Extract the (X, Y) coordinate from the center of the cell holding the provided text.  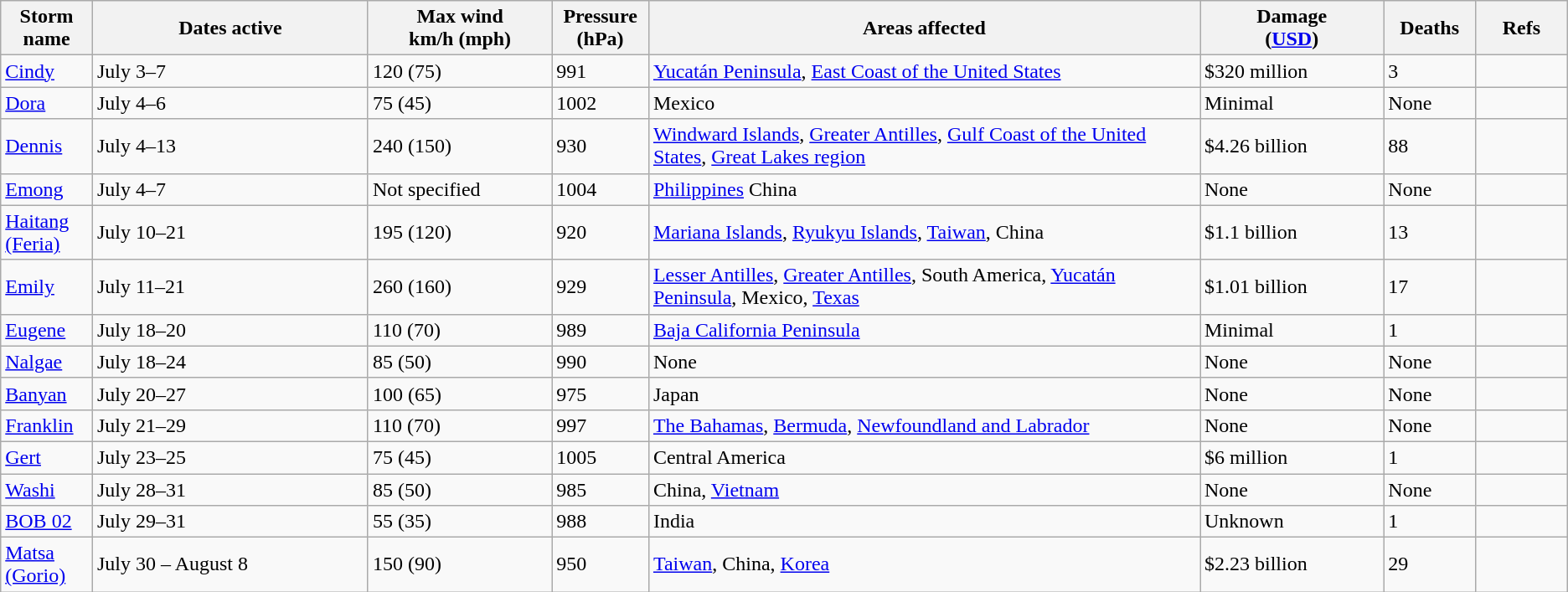
Emong (47, 189)
July 3–7 (230, 71)
The Bahamas, Bermuda, Newfoundland and Labrador (924, 425)
Japan (924, 394)
Mariana Islands, Ryukyu Islands, Taiwan, China (924, 233)
July 4–6 (230, 103)
150 (90) (459, 564)
195 (120) (459, 233)
$4.26 billion (1292, 146)
Banyan (47, 394)
950 (601, 564)
988 (601, 522)
Matsa (Gorio) (47, 564)
BOB 02 (47, 522)
July 20–27 (230, 394)
July 11–21 (230, 286)
Philippines China (924, 189)
July 21–29 (230, 425)
55 (35) (459, 522)
88 (1430, 146)
Unknown (1292, 522)
India (924, 522)
Franklin (47, 425)
Taiwan, China, Korea (924, 564)
Dennis (47, 146)
1004 (601, 189)
July 28–31 (230, 490)
$1.01 billion (1292, 286)
997 (601, 425)
120 (75) (459, 71)
Dora (47, 103)
July 10–21 (230, 233)
920 (601, 233)
Emily (47, 286)
13 (1430, 233)
Cindy (47, 71)
Central America (924, 457)
Washi (47, 490)
975 (601, 394)
July 29–31 (230, 522)
985 (601, 490)
Storm name (47, 28)
Nalgae (47, 362)
Refs (1521, 28)
Gert (47, 457)
Pressure(hPa) (601, 28)
240 (150) (459, 146)
Yucatán Peninsula, East Coast of the United States (924, 71)
Dates active (230, 28)
Baja California Peninsula (924, 330)
$320 million (1292, 71)
929 (601, 286)
Mexico (924, 103)
July 18–24 (230, 362)
July 30 – August 8 (230, 564)
$6 million (1292, 457)
July 4–7 (230, 189)
1002 (601, 103)
1005 (601, 457)
$1.1 billion (1292, 233)
29 (1430, 564)
990 (601, 362)
3 (1430, 71)
260 (160) (459, 286)
Eugene (47, 330)
17 (1430, 286)
China, Vietnam (924, 490)
Not specified (459, 189)
Windward Islands, Greater Antilles, Gulf Coast of the United States, Great Lakes region (924, 146)
$2.23 billion (1292, 564)
Haitang (Feria) (47, 233)
989 (601, 330)
Max windkm/h (mph) (459, 28)
991 (601, 71)
930 (601, 146)
Lesser Antilles, Greater Antilles, South America, Yucatán Peninsula, Mexico, Texas (924, 286)
100 (65) (459, 394)
July 23–25 (230, 457)
July 4–13 (230, 146)
Areas affected (924, 28)
July 18–20 (230, 330)
Damage(USD) (1292, 28)
Deaths (1430, 28)
